Locate the cell with the specified text and output its [x, y] center coordinate. 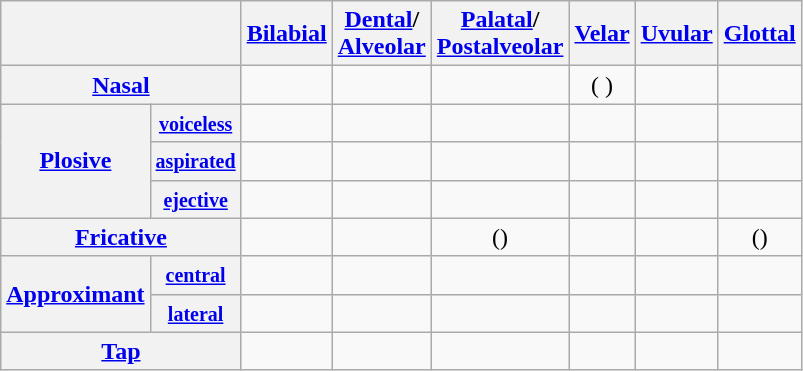
Bilabial [286, 34]
Velar [602, 34]
Tap [121, 351]
Palatal/Postalveolar [500, 34]
( ) [602, 85]
Fricative [121, 237]
aspirated [196, 161]
Uvular [676, 34]
Dental/Alveolar [382, 34]
lateral [196, 313]
Plosive [76, 161]
central [196, 275]
ejective [196, 199]
Nasal [121, 85]
Approximant [76, 294]
Glottal [760, 34]
voiceless [196, 123]
